Output the [X, Y] coordinate of the center of the cell containing the given text.  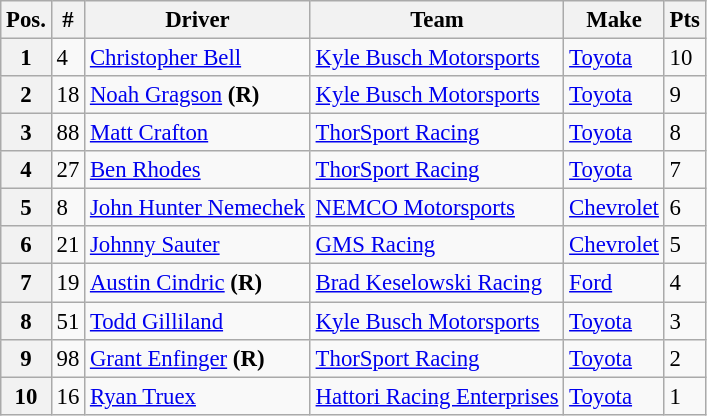
Johnny Sauter [198, 245]
Pts [684, 20]
# [68, 20]
21 [68, 245]
Make [614, 20]
Christopher Bell [198, 58]
GMS Racing [437, 245]
Todd Gilliland [198, 321]
Austin Cindric (R) [198, 283]
Ryan Truex [198, 396]
Ford [614, 283]
18 [68, 95]
88 [68, 133]
Pos. [26, 20]
Grant Enfinger (R) [198, 358]
Team [437, 20]
27 [68, 170]
Hattori Racing Enterprises [437, 396]
Driver [198, 20]
John Hunter Nemechek [198, 208]
51 [68, 321]
NEMCO Motorsports [437, 208]
Matt Crafton [198, 133]
Brad Keselowski Racing [437, 283]
Noah Gragson (R) [198, 95]
98 [68, 358]
Ben Rhodes [198, 170]
19 [68, 283]
16 [68, 396]
